Pinpoint the cell where the given text exists, returning its (x, y) midpoint coordinate. 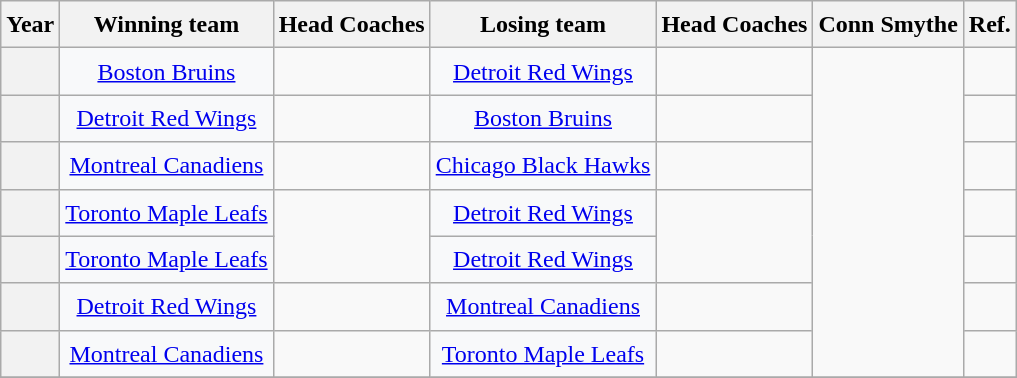
Chicago Black Hawks (543, 166)
Ref. (990, 24)
Losing team (543, 24)
Winning team (166, 24)
Year (30, 24)
Conn Smythe (888, 24)
